Return [x, y] of the center of cell containing provided text 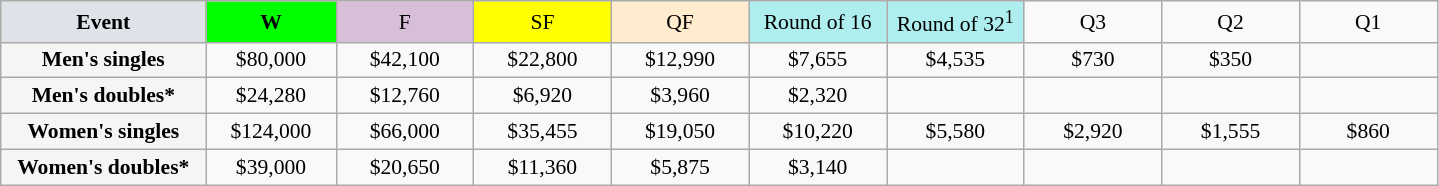
$12,760 [405, 96]
$124,000 [271, 132]
$3,140 [818, 167]
$39,000 [271, 167]
$6,920 [543, 96]
F [405, 22]
$5,875 [680, 167]
QF [680, 22]
$3,960 [680, 96]
$35,455 [543, 132]
Women's singles [104, 132]
$860 [1368, 132]
Q1 [1368, 22]
$2,920 [1093, 132]
Q3 [1093, 22]
Round of 321 [955, 22]
Round of 16 [818, 22]
Event [104, 22]
$7,655 [818, 60]
$2,320 [818, 96]
$12,990 [680, 60]
W [271, 22]
$5,580 [955, 132]
$11,360 [543, 167]
$80,000 [271, 60]
$1,555 [1231, 132]
$22,800 [543, 60]
$20,650 [405, 167]
$19,050 [680, 132]
Men's singles [104, 60]
$10,220 [818, 132]
Men's doubles* [104, 96]
$42,100 [405, 60]
$730 [1093, 60]
Women's doubles* [104, 167]
SF [543, 22]
$66,000 [405, 132]
Q2 [1231, 22]
$24,280 [271, 96]
$4,535 [955, 60]
$350 [1231, 60]
